Return (x, y) of the center of cell containing provided text 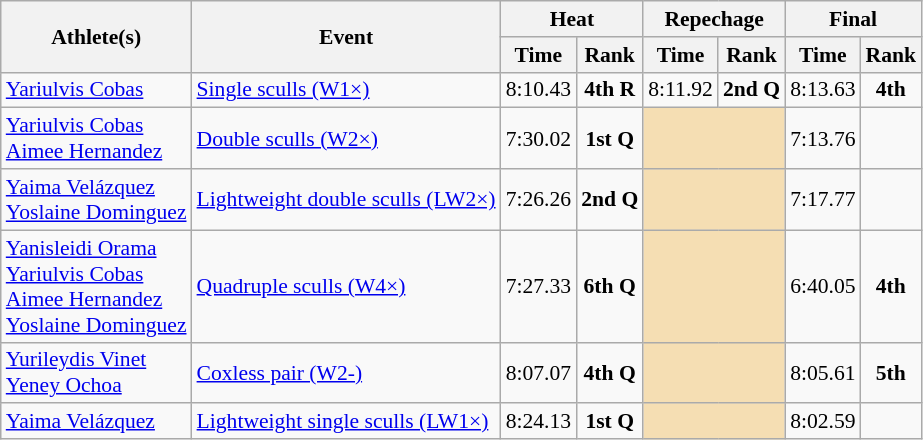
Yanisleidi OramaYariulvis CobasAimee HernandezYoslaine Dominguez (96, 286)
8:05.61 (822, 372)
Yariulvis CobasAimee Hernandez (96, 138)
8:02.59 (822, 422)
Final (853, 19)
Repechage (714, 19)
8:10.43 (538, 90)
Yaima Velázquez (96, 422)
Double sculls (W2×) (346, 138)
Athlete(s) (96, 36)
8:24.13 (538, 422)
7:17.77 (822, 200)
4th R (610, 90)
6:40.05 (822, 286)
Yaima VelázquezYoslaine Dominguez (96, 200)
8:13.63 (822, 90)
Lightweight double sculls (LW2×) (346, 200)
Yurileydis VinetYeney Ochoa (96, 372)
7:30.02 (538, 138)
Coxless pair (W2-) (346, 372)
4th Q (610, 372)
5th (892, 372)
Quadruple sculls (W4×) (346, 286)
8:11.92 (680, 90)
Event (346, 36)
7:13.76 (822, 138)
Yariulvis Cobas (96, 90)
7:27.33 (538, 286)
Heat (572, 19)
7:26.26 (538, 200)
6th Q (610, 286)
Lightweight single sculls (LW1×) (346, 422)
8:07.07 (538, 372)
Single sculls (W1×) (346, 90)
